Return the [x, y] coordinate for the center point of the cell that contains the specified text.  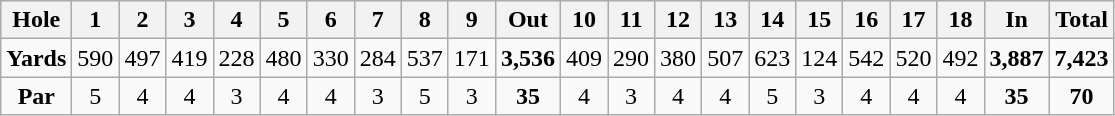
Total [1082, 20]
380 [678, 58]
Out [528, 20]
3,887 [1016, 58]
507 [726, 58]
171 [472, 58]
2 [142, 20]
623 [772, 58]
9 [472, 20]
17 [914, 20]
7 [378, 20]
13 [726, 20]
228 [236, 58]
Par [36, 96]
In [1016, 20]
492 [960, 58]
8 [424, 20]
Yards [36, 58]
520 [914, 58]
290 [632, 58]
11 [632, 20]
124 [820, 58]
14 [772, 20]
10 [584, 20]
1 [96, 20]
419 [190, 58]
6 [330, 20]
409 [584, 58]
18 [960, 20]
7,423 [1082, 58]
330 [330, 58]
590 [96, 58]
70 [1082, 96]
480 [284, 58]
12 [678, 20]
Hole [36, 20]
15 [820, 20]
542 [866, 58]
284 [378, 58]
537 [424, 58]
497 [142, 58]
16 [866, 20]
3,536 [528, 58]
